Pinpoint the cell where the given text exists, returning its (x, y) midpoint coordinate. 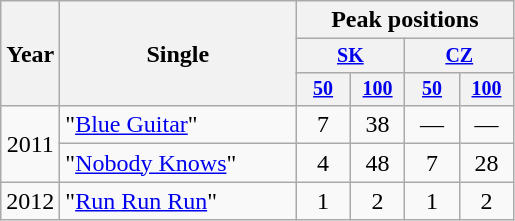
4 (323, 163)
"Blue Guitar" (178, 125)
Single (178, 54)
"Nobody Knows" (178, 163)
28 (486, 163)
Peak positions (405, 20)
"Run Run Run" (178, 201)
2012 (30, 201)
2011 (30, 144)
48 (377, 163)
Year (30, 54)
38 (377, 125)
CZ (460, 56)
SK (350, 56)
